Capture the cell that displays the provided text and extract its (x, y) central coordinate. 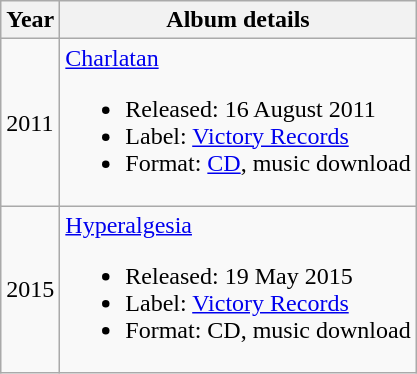
Year (30, 20)
Album details (238, 20)
HyperalgesiaReleased: 19 May 2015Label: Victory RecordsFormat: CD, music download (238, 290)
CharlatanReleased: 16 August 2011Label: Victory RecordsFormat: CD, music download (238, 122)
2011 (30, 122)
2015 (30, 290)
